Extract the [x, y] coordinate from the center of the cell holding the provided text.  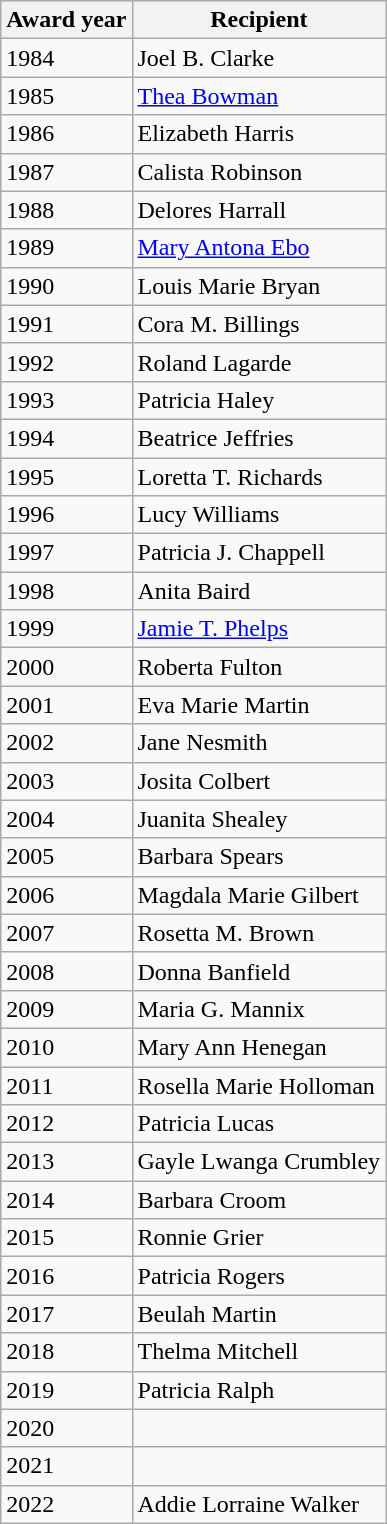
Mary Ann Henegan [259, 1047]
Juanita Shealey [259, 819]
Patricia Rogers [259, 1276]
Roberta Fulton [259, 667]
2011 [66, 1085]
Barbara Croom [259, 1200]
Elizabeth Harris [259, 134]
Jane Nesmith [259, 743]
1999 [66, 629]
1991 [66, 324]
Maria G. Mannix [259, 1009]
2012 [66, 1124]
2001 [66, 705]
1997 [66, 553]
2018 [66, 1352]
Joel B. Clarke [259, 58]
Magdala Marie Gilbert [259, 895]
Patricia Lucas [259, 1124]
Patricia Ralph [259, 1390]
1994 [66, 438]
2013 [66, 1162]
2010 [66, 1047]
Eva Marie Martin [259, 705]
Delores Harrall [259, 210]
Josita Colbert [259, 781]
Cora M. Billings [259, 324]
Ronnie Grier [259, 1238]
2007 [66, 933]
2020 [66, 1428]
Thea Bowman [259, 96]
2006 [66, 895]
Calista Robinson [259, 172]
Award year [66, 20]
Rosella Marie Holloman [259, 1085]
Loretta T. Richards [259, 477]
2016 [66, 1276]
Jamie T. Phelps [259, 629]
Beatrice Jeffries [259, 438]
2019 [66, 1390]
Beulah Martin [259, 1314]
Recipient [259, 20]
Anita Baird [259, 591]
1998 [66, 591]
Patricia Haley [259, 400]
Gayle Lwanga Crumbley [259, 1162]
1987 [66, 172]
Addie Lorraine Walker [259, 1504]
1985 [66, 96]
Rosetta M. Brown [259, 933]
Thelma Mitchell [259, 1352]
2009 [66, 1009]
2002 [66, 743]
1989 [66, 248]
2008 [66, 971]
2004 [66, 819]
1996 [66, 515]
1992 [66, 362]
Roland Lagarde [259, 362]
Barbara Spears [259, 857]
1993 [66, 400]
2021 [66, 1466]
Mary Antona Ebo [259, 248]
1988 [66, 210]
2014 [66, 1200]
Donna Banfield [259, 971]
Louis Marie Bryan [259, 286]
1995 [66, 477]
2000 [66, 667]
1984 [66, 58]
2005 [66, 857]
Lucy Williams [259, 515]
1986 [66, 134]
Patricia J. Chappell [259, 553]
2022 [66, 1504]
2015 [66, 1238]
2003 [66, 781]
1990 [66, 286]
2017 [66, 1314]
